Return (X, Y) of the center of cell containing provided text 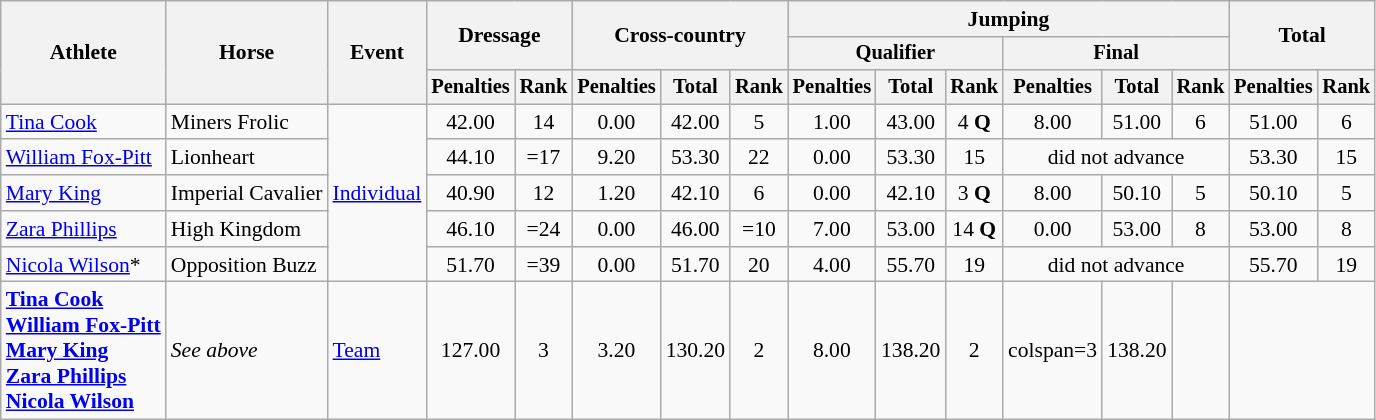
43.00 (910, 122)
Horse (247, 52)
Tina Cook (84, 122)
130.20 (696, 351)
See above (247, 351)
9.20 (616, 158)
127.00 (470, 351)
Lionheart (247, 158)
22 (759, 158)
Final (1116, 54)
44.10 (470, 158)
1.20 (616, 193)
7.00 (832, 229)
William Fox-Pitt (84, 158)
Tina CookWilliam Fox-PittMary KingZara PhillipsNicola Wilson (84, 351)
Qualifier (896, 54)
1.00 (832, 122)
20 (759, 265)
4.00 (832, 265)
Mary King (84, 193)
=39 (544, 265)
=24 (544, 229)
=10 (759, 229)
46.00 (696, 229)
Athlete (84, 52)
Dressage (499, 36)
Imperial Cavalier (247, 193)
=17 (544, 158)
Zara Phillips (84, 229)
Jumping (1009, 19)
40.90 (470, 193)
Team (378, 351)
Individual (378, 193)
3.20 (616, 351)
46.10 (470, 229)
Event (378, 52)
Miners Frolic (247, 122)
colspan=3 (1052, 351)
14 (544, 122)
High Kingdom (247, 229)
12 (544, 193)
Cross-country (680, 36)
Nicola Wilson* (84, 265)
3 Q (974, 193)
4 Q (974, 122)
Opposition Buzz (247, 265)
3 (544, 351)
14 Q (974, 229)
